For the text-containing cell, return its midpoint in [x, y] coordinate format. 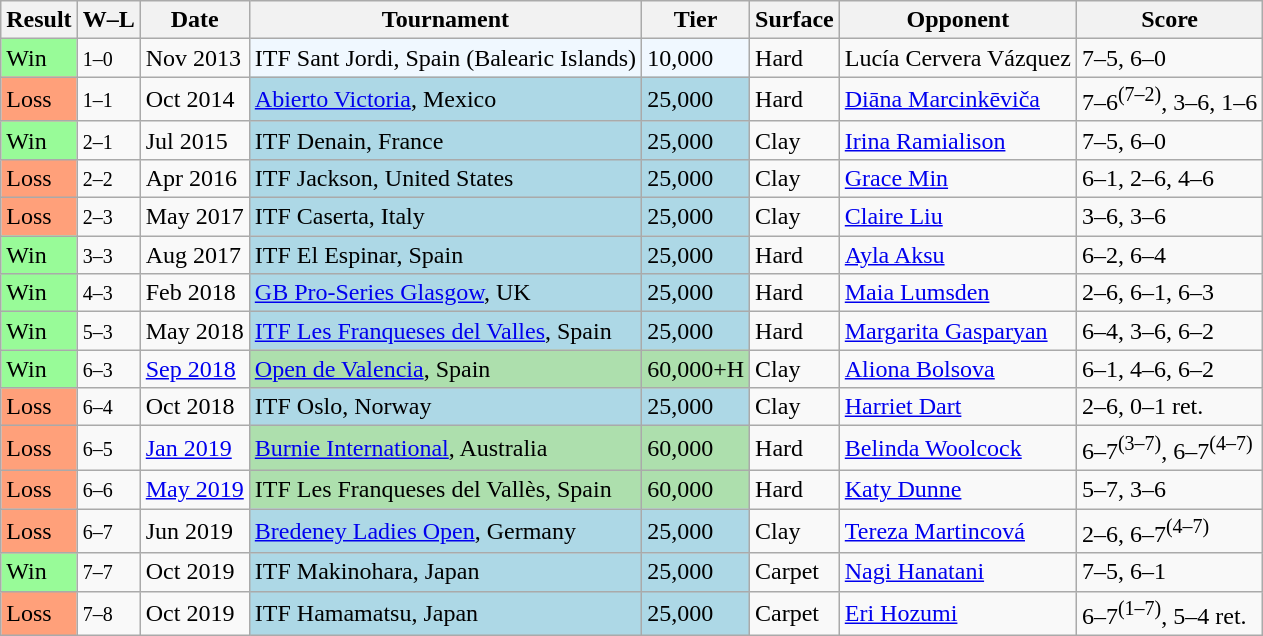
6–7 [108, 532]
ITF Caserta, Italy [445, 217]
7–5, 6–1 [1169, 572]
Abierto Victoria, Mexico [445, 100]
Bredeney Ladies Open, Germany [445, 532]
Score [1169, 20]
Tournament [445, 20]
Grace Min [958, 178]
2–6, 6–1, 6–3 [1169, 293]
ITF Denain, France [445, 140]
ITF Hamamatsu, Japan [445, 614]
Aliona Bolsova [958, 369]
2–1 [108, 140]
6–7(1–7), 5–4 ret. [1169, 614]
6–4 [108, 407]
5–3 [108, 331]
4–3 [108, 293]
Burnie International, Australia [445, 448]
Harriet Dart [958, 407]
Feb 2018 [194, 293]
Open de Valencia, Spain [445, 369]
6–6 [108, 489]
ITF Makinohara, Japan [445, 572]
ITF Les Franqueses del Vallès, Spain [445, 489]
2–3 [108, 217]
May 2017 [194, 217]
6–7(3–7), 6–7(4–7) [1169, 448]
2–2 [108, 178]
Tier [696, 20]
ITF Sant Jordi, Spain (Balearic Islands) [445, 58]
60,000+H [696, 369]
Apr 2016 [194, 178]
Jan 2019 [194, 448]
1–0 [108, 58]
10,000 [696, 58]
Belinda Woolcock [958, 448]
2–6, 6–7(4–7) [1169, 532]
ITF Les Franqueses del Valles, Spain [445, 331]
Maia Lumsden [958, 293]
ITF El Espinar, Spain [445, 255]
Aug 2017 [194, 255]
ITF Jackson, United States [445, 178]
Ayla Aksu [958, 255]
GB Pro-Series Glasgow, UK [445, 293]
1–1 [108, 100]
7–6(7–2), 3–6, 1–6 [1169, 100]
Surface [795, 20]
May 2019 [194, 489]
ITF Oslo, Norway [445, 407]
May 2018 [194, 331]
W–L [108, 20]
6–3 [108, 369]
6–4, 3–6, 6–2 [1169, 331]
Oct 2018 [194, 407]
Claire Liu [958, 217]
Katy Dunne [958, 489]
Jul 2015 [194, 140]
Lucía Cervera Vázquez [958, 58]
6–1, 2–6, 4–6 [1169, 178]
7–8 [108, 614]
Sep 2018 [194, 369]
2–6, 0–1 ret. [1169, 407]
6–5 [108, 448]
Result [39, 20]
3–6, 3–6 [1169, 217]
Nov 2013 [194, 58]
Nagi Hanatani [958, 572]
Tereza Martincová [958, 532]
7–7 [108, 572]
Diāna Marcinkēviča [958, 100]
6–2, 6–4 [1169, 255]
Margarita Gasparyan [958, 331]
3–3 [108, 255]
Oct 2014 [194, 100]
Date [194, 20]
Eri Hozumi [958, 614]
Irina Ramialison [958, 140]
6–1, 4–6, 6–2 [1169, 369]
Jun 2019 [194, 532]
Opponent [958, 20]
5–7, 3–6 [1169, 489]
